Provide the (X, Y) coordinate of the cell's center where the given text is located.  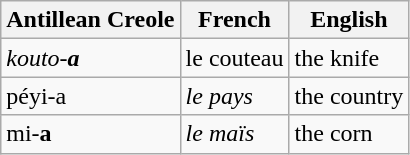
English (349, 20)
le couteau (234, 58)
kouto-a (90, 58)
the country (349, 96)
the corn (349, 134)
mi-a (90, 134)
péyi-a (90, 96)
le pays (234, 96)
the knife (349, 58)
Antillean Creole (90, 20)
French (234, 20)
le maïs (234, 134)
